Return the [X, Y] coordinate for the center point of the cell that contains the specified text.  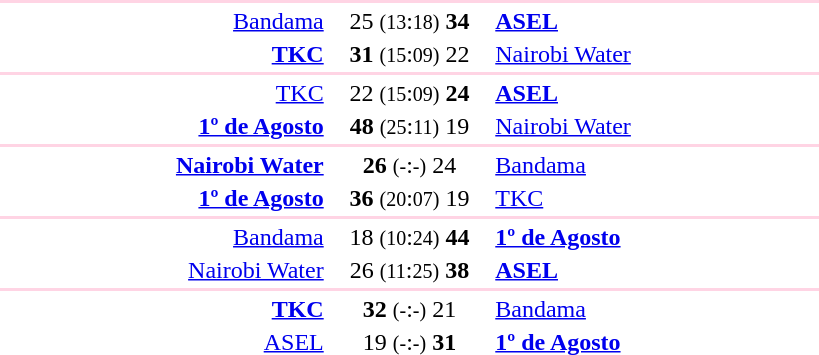
32 (-:-) 21 [410, 309]
48 (25:11) 19 [410, 126]
31 (15:09) 22 [410, 54]
26 (-:-) 24 [410, 165]
22 (15:09) 24 [410, 93]
36 (20:07) 19 [410, 198]
25 (13:18) 34 [410, 21]
18 (10:24) 44 [410, 237]
26 (11:25) 38 [410, 270]
